Pinpoint the cell where the given text exists, returning its (X, Y) midpoint coordinate. 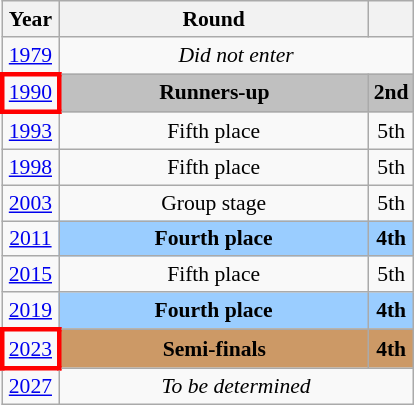
2023 (30, 348)
2015 (30, 275)
2011 (30, 239)
Runners-up (214, 94)
1979 (30, 56)
1990 (30, 94)
To be determined (236, 386)
2nd (392, 94)
Group stage (214, 203)
Round (214, 19)
Semi-finals (214, 348)
2019 (30, 310)
Did not enter (236, 56)
1998 (30, 168)
1993 (30, 132)
2027 (30, 386)
Year (30, 19)
2003 (30, 203)
